Determine the (x, y) coordinate at the center of the cell enclosing the given text.  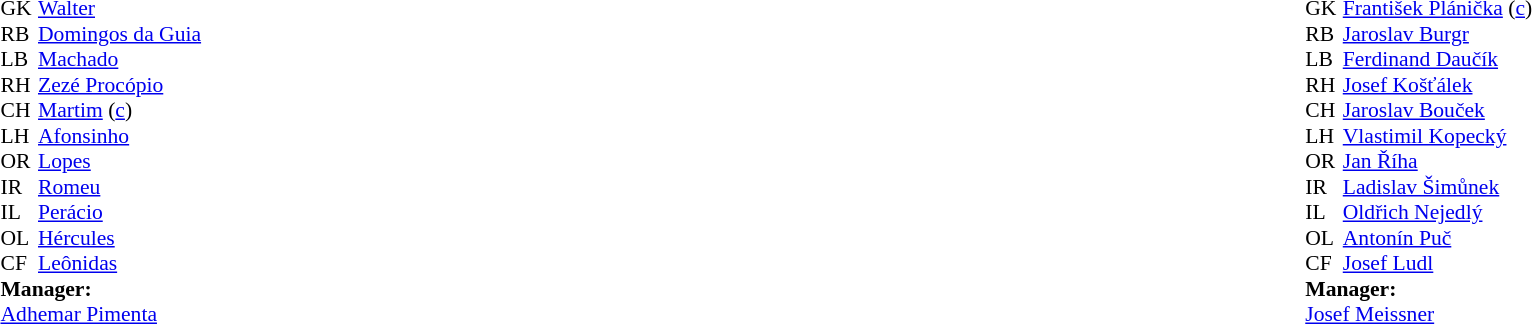
Afonsinho (120, 136)
Lopes (120, 161)
Oldřich Nejedlý (1438, 213)
Martim (c) (120, 111)
Romeu (120, 187)
Antonín Puč (1438, 238)
Josef Ludl (1438, 263)
Josef Košťálek (1438, 85)
Ferdinand Daučík (1438, 59)
Zezé Procópio (120, 85)
Ladislav Šimůnek (1438, 187)
Machado (120, 59)
Perácio (120, 213)
Jaroslav Burgr (1438, 34)
Jaroslav Bouček (1438, 111)
Jan Říha (1438, 161)
Hércules (120, 238)
Vlastimil Kopecký (1438, 136)
Domingos da Guia (120, 34)
Leônidas (120, 263)
